From the cell containing the given text, extract its center point as (x, y) coordinate. 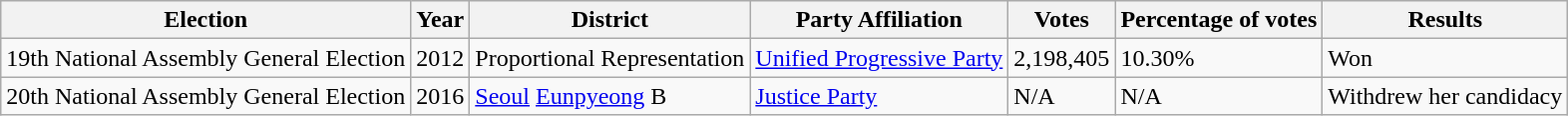
Justice Party (880, 96)
2012 (441, 58)
District (610, 20)
2016 (441, 96)
Withdrew her candidacy (1445, 96)
Won (1445, 58)
Votes (1061, 20)
10.30% (1219, 58)
Seoul Eunpyeong B (610, 96)
Proportional Representation (610, 58)
19th National Assembly General Election (205, 58)
Percentage of votes (1219, 20)
Election (205, 20)
20th National Assembly General Election (205, 96)
2,198,405 (1061, 58)
Results (1445, 20)
Unified Progressive Party (880, 58)
Year (441, 20)
Party Affiliation (880, 20)
